Extract the (X, Y) coordinate from the center of the cell holding the provided text.  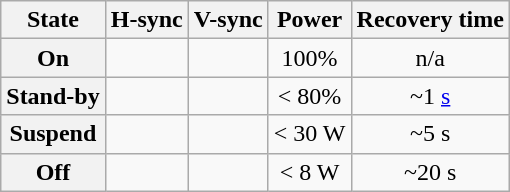
< 8 W (310, 172)
100% (310, 58)
n/a (430, 58)
Power (310, 20)
Recovery time (430, 20)
Suspend (53, 134)
H-sync (146, 20)
~20 s (430, 172)
~1 s (430, 96)
< 80% (310, 96)
Off (53, 172)
Stand-by (53, 96)
~5 s (430, 134)
State (53, 20)
On (53, 58)
< 30 W (310, 134)
V-sync (228, 20)
